Determine the [X, Y] coordinate at the center of the cell enclosing the given text.  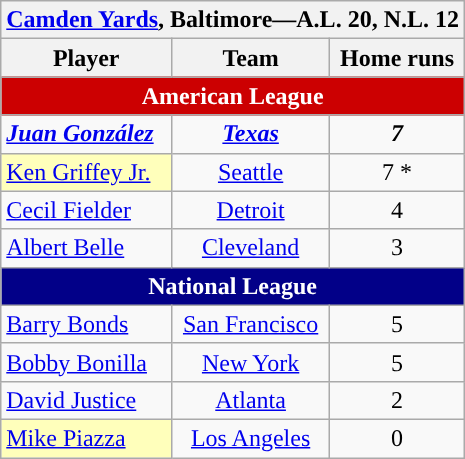
Cecil Fielder [86, 210]
Player [86, 58]
Cleveland [251, 248]
National League [233, 286]
Ken Griffey Jr. [86, 172]
David Justice [86, 400]
Mike Piazza [86, 438]
Camden Yards, Baltimore—A.L. 20, N.L. 12 [233, 20]
3 [398, 248]
Los Angeles [251, 438]
Atlanta [251, 400]
New York [251, 362]
Home runs [398, 58]
Barry Bonds [86, 324]
0 [398, 438]
7 * [398, 172]
Detroit [251, 210]
Team [251, 58]
San Francisco [251, 324]
Albert Belle [86, 248]
Bobby Bonilla [86, 362]
2 [398, 400]
4 [398, 210]
American League [233, 96]
Juan González [86, 134]
Texas [251, 134]
Seattle [251, 172]
7 [398, 134]
